Scan for the cell matching the given text and deliver its [X, Y] coordinate at center. 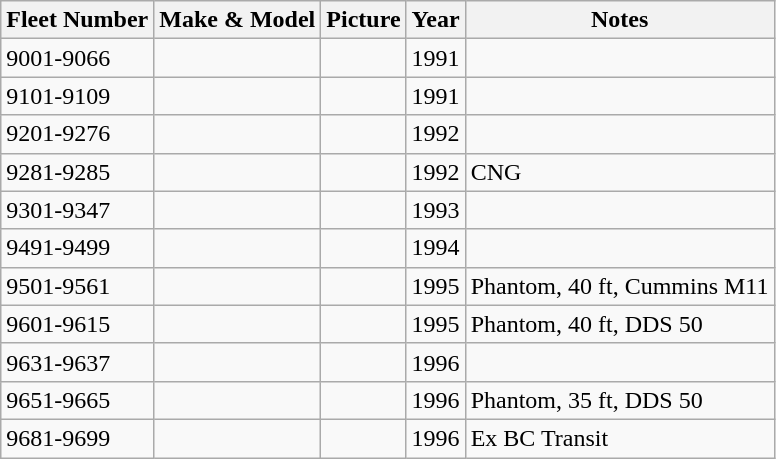
Phantom, 40 ft, Cummins M11 [620, 286]
Picture [364, 20]
1993 [436, 210]
9301-9347 [78, 210]
9651-9665 [78, 400]
Year [436, 20]
9001-9066 [78, 58]
Make & Model [238, 20]
Notes [620, 20]
9601-9615 [78, 324]
9501-9561 [78, 286]
9201-9276 [78, 134]
Ex BC Transit [620, 438]
9281-9285 [78, 172]
9101-9109 [78, 96]
Phantom, 35 ft, DDS 50 [620, 400]
Fleet Number [78, 20]
Phantom, 40 ft, DDS 50 [620, 324]
9491-9499 [78, 248]
1994 [436, 248]
9681-9699 [78, 438]
9631-9637 [78, 362]
CNG [620, 172]
